Extract the [X, Y] coordinate from the center of the cell holding the provided text.  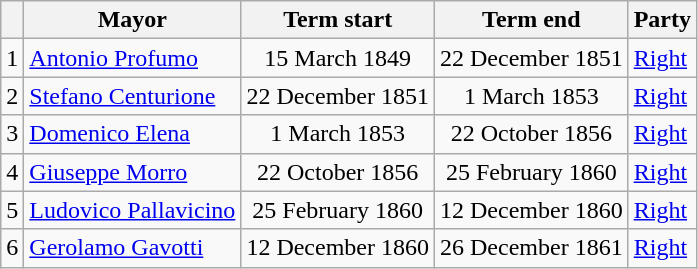
2 [12, 96]
3 [12, 134]
Gerolamo Gavotti [132, 248]
Term start [338, 20]
6 [12, 248]
Antonio Profumo [132, 58]
5 [12, 210]
15 March 1849 [338, 58]
Stefano Centurione [132, 96]
Term end [532, 20]
4 [12, 172]
1 [12, 58]
Party [662, 20]
Mayor [132, 20]
Giuseppe Morro [132, 172]
Domenico Elena [132, 134]
26 December 1861 [532, 248]
Ludovico Pallavicino [132, 210]
